Output the [X, Y] coordinate of the center of the cell containing the given text.  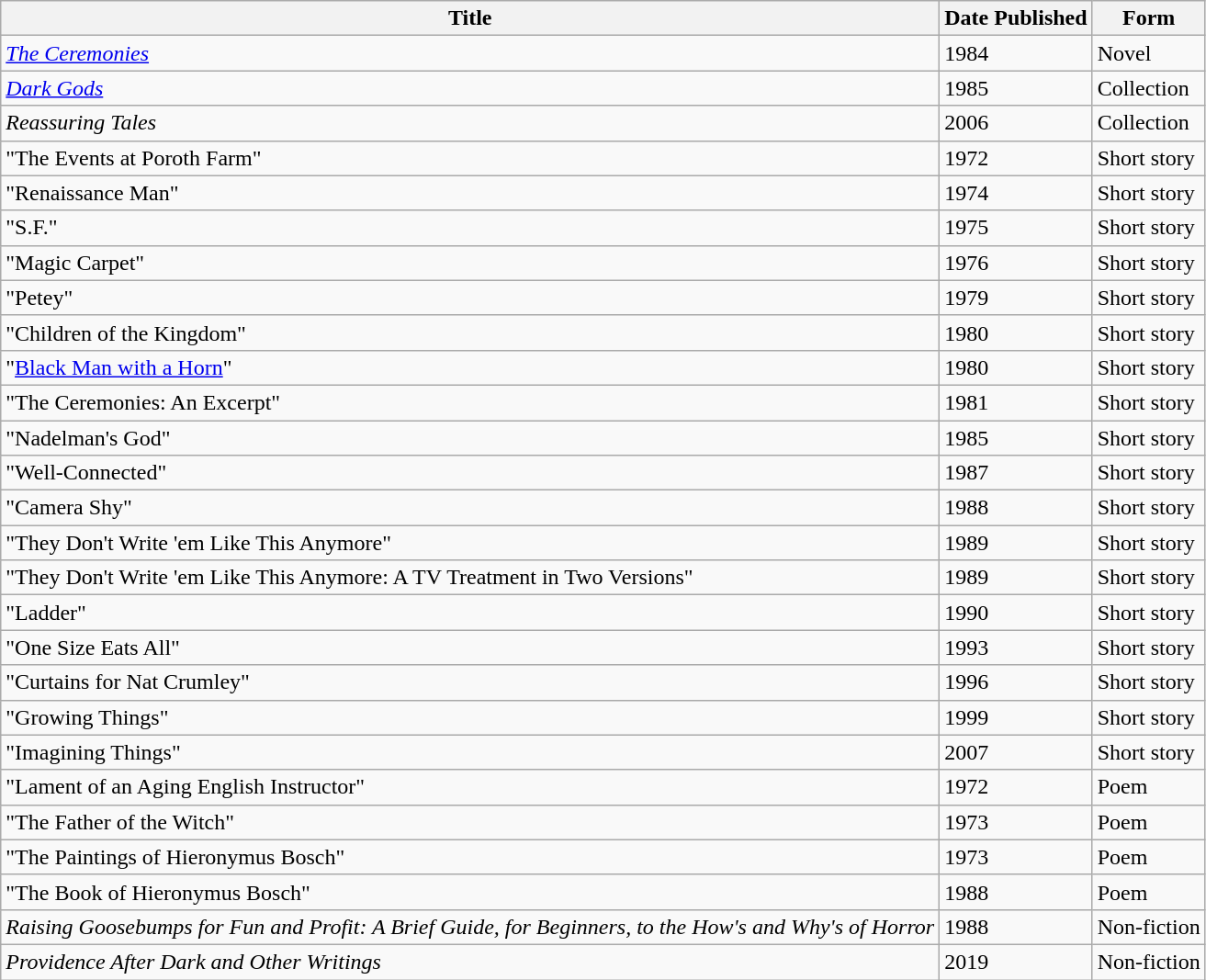
Form [1148, 18]
1979 [1016, 298]
"Black Man with a Horn" [470, 367]
"Well-Connected" [470, 473]
Raising Goosebumps for Fun and Profit: A Brief Guide, for Beginners, to the How's and Why's of Horror [470, 927]
Reassuring Tales [470, 123]
"The Ceremonies: An Excerpt" [470, 402]
1975 [1016, 228]
Providence After Dark and Other Writings [470, 962]
"Magic Carpet" [470, 263]
"Petey" [470, 298]
"Children of the Kingdom" [470, 332]
"They Don't Write 'em Like This Anymore" [470, 543]
1976 [1016, 263]
Novel [1148, 53]
2007 [1016, 752]
"The Book of Hieronymus Bosch" [470, 892]
Date Published [1016, 18]
1987 [1016, 473]
1993 [1016, 648]
"The Paintings of Hieronymus Bosch" [470, 857]
1974 [1016, 193]
"Camera Shy" [470, 508]
1990 [1016, 613]
"Ladder" [470, 613]
"One Size Eats All" [470, 648]
The Ceremonies [470, 53]
"S.F." [470, 228]
2006 [1016, 123]
"The Events at Poroth Farm" [470, 158]
"Curtains for Nat Crumley" [470, 682]
"Nadelman's God" [470, 438]
1996 [1016, 682]
"They Don't Write 'em Like This Anymore: A TV Treatment in Two Versions" [470, 578]
1999 [1016, 717]
Title [470, 18]
"Growing Things" [470, 717]
1984 [1016, 53]
"Renaissance Man" [470, 193]
1981 [1016, 402]
2019 [1016, 962]
Dark Gods [470, 88]
"The Father of the Witch" [470, 822]
"Lament of an Aging English Instructor" [470, 787]
"Imagining Things" [470, 752]
